Provide the [x, y] coordinate of the cell's center where the given text is located.  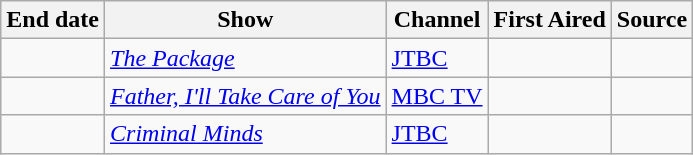
Father, I'll Take Care of You [246, 96]
Channel [437, 20]
First Aired [550, 20]
Criminal Minds [246, 134]
MBC TV [437, 96]
Show [246, 20]
The Package [246, 58]
End date [53, 20]
Source [652, 20]
